Detect which cell encompasses the target text, then output its [x, y] center coordinate. 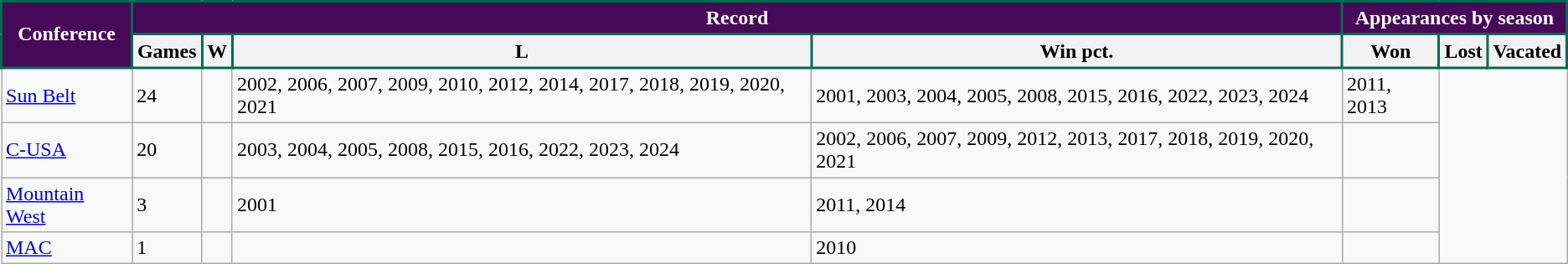
2001 [521, 204]
2011, 2013 [1390, 96]
2002, 2006, 2007, 2009, 2010, 2012, 2014, 2017, 2018, 2019, 2020, 2021 [521, 96]
Games [168, 51]
MAC [67, 248]
Won [1390, 51]
1 [168, 248]
2010 [1077, 248]
24 [168, 96]
3 [168, 204]
Mountain West [67, 204]
Record [737, 18]
2011, 2014 [1077, 204]
Vacated [1527, 51]
W [218, 51]
2002, 2006, 2007, 2009, 2012, 2013, 2017, 2018, 2019, 2020, 2021 [1077, 149]
Lost [1463, 51]
Sun Belt [67, 96]
Conference [67, 35]
2001, 2003, 2004, 2005, 2008, 2015, 2016, 2022, 2023, 2024 [1077, 96]
Win pct. [1077, 51]
C-USA [67, 149]
L [521, 51]
Appearances by season [1454, 18]
2003, 2004, 2005, 2008, 2015, 2016, 2022, 2023, 2024 [521, 149]
20 [168, 149]
